For the text-containing cell, return its midpoint in [x, y] coordinate format. 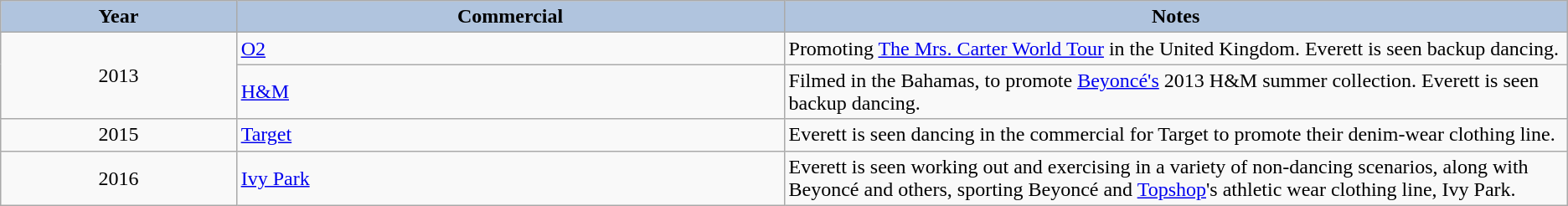
Filmed in the Bahamas, to promote Beyoncé's 2013 H&M summer collection. Everett is seen backup dancing. [1176, 92]
H&M [510, 92]
Target [510, 135]
Year [119, 17]
2013 [119, 75]
Everett is seen dancing in the commercial for Target to promote their denim-wear clothing line. [1176, 135]
2016 [119, 178]
Commercial [510, 17]
O2 [510, 49]
Promoting The Mrs. Carter World Tour in the United Kingdom. Everett is seen backup dancing. [1176, 49]
Notes [1176, 17]
Ivy Park [510, 178]
2015 [119, 135]
